Scan for the cell matching the given text and deliver its [X, Y] coordinate at center. 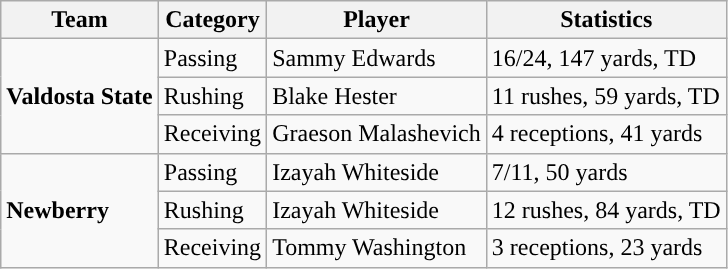
12 rushes, 84 yards, TD [606, 210]
Category [212, 20]
Tommy Washington [377, 248]
Valdosta State [80, 96]
Team [80, 20]
Statistics [606, 20]
16/24, 147 yards, TD [606, 58]
4 receptions, 41 yards [606, 134]
Graeson Malashevich [377, 134]
7/11, 50 yards [606, 172]
3 receptions, 23 yards [606, 248]
Blake Hester [377, 96]
Sammy Edwards [377, 58]
Player [377, 20]
Newberry [80, 210]
11 rushes, 59 yards, TD [606, 96]
